Find where the given text appears and provide that cell's center as [x, y] coordinate. 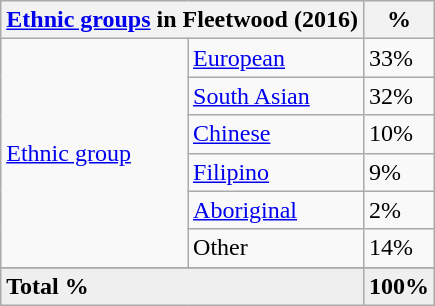
10% [398, 134]
Other [276, 248]
33% [398, 58]
32% [398, 96]
Filipino [276, 172]
% [398, 20]
14% [398, 248]
9% [398, 172]
European [276, 58]
2% [398, 210]
South Asian [276, 96]
Chinese [276, 134]
Ethnic group [94, 153]
Aboriginal [276, 210]
Ethnic groups in Fleetwood (2016) [182, 20]
100% [398, 286]
Total % [182, 286]
